Extract the (X, Y) coordinate from the center of the cell holding the provided text.  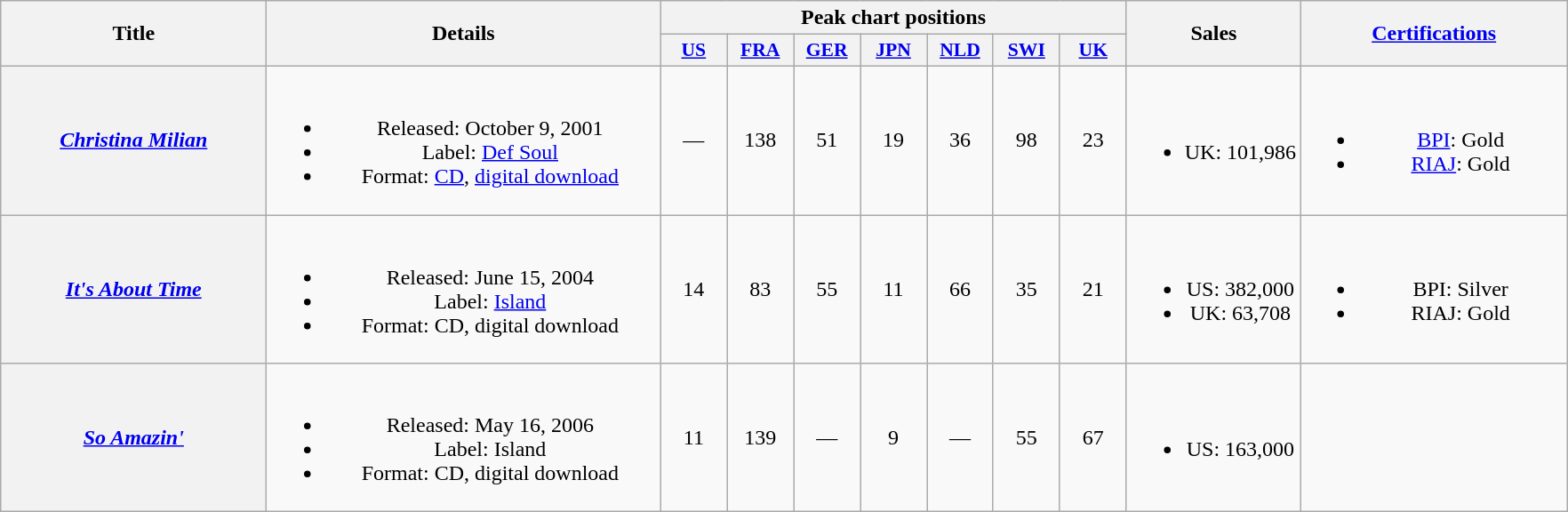
BPI: GoldRIAJ: Gold (1435, 140)
US: 163,000 (1213, 437)
Peak chart positions (893, 18)
FRA (761, 51)
NLD (960, 51)
JPN (894, 51)
9 (894, 437)
14 (693, 290)
US: 382,000UK: 63,708 (1213, 290)
SWI (1026, 51)
139 (761, 437)
23 (1093, 140)
19 (894, 140)
Released: June 15, 2004Label: IslandFormat: CD, digital download (464, 290)
98 (1026, 140)
US (693, 51)
83 (761, 290)
GER (827, 51)
138 (761, 140)
Christina Milian (133, 140)
67 (1093, 437)
BPI: SilverRIAJ: Gold (1435, 290)
UK (1093, 51)
Released: October 9, 2001Label: Def SoulFormat: CD, digital download (464, 140)
Title (133, 34)
51 (827, 140)
21 (1093, 290)
36 (960, 140)
It's About Time (133, 290)
Details (464, 34)
Released: May 16, 2006Label: IslandFormat: CD, digital download (464, 437)
UK: 101,986 (1213, 140)
Certifications (1435, 34)
35 (1026, 290)
Sales (1213, 34)
So Amazin' (133, 437)
66 (960, 290)
